Return the [x, y] coordinate for the center point of the cell that contains the specified text.  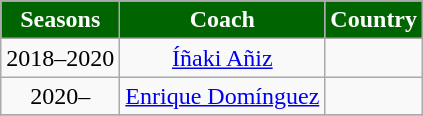
Country [374, 20]
2020– [60, 96]
2018–2020 [60, 58]
Íñaki Añiz [222, 58]
Coach [222, 20]
Enrique Domínguez [222, 96]
Seasons [60, 20]
